Pinpoint the cell where the given text exists, returning its [X, Y] midpoint coordinate. 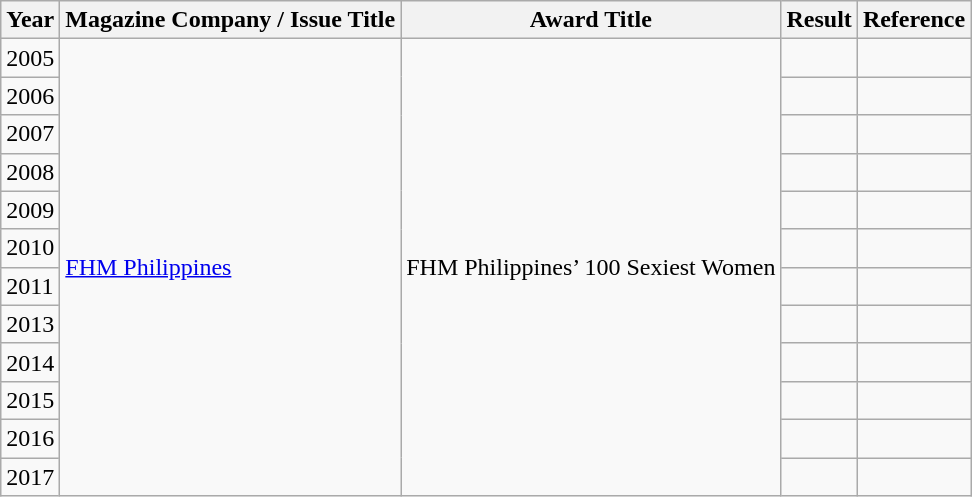
Result [819, 20]
2010 [30, 248]
2017 [30, 477]
FHM Philippines’ 100 Sexiest Women [591, 268]
2005 [30, 58]
2015 [30, 400]
Award Title [591, 20]
2013 [30, 324]
2007 [30, 134]
Magazine Company / Issue Title [230, 20]
2008 [30, 172]
2011 [30, 286]
2014 [30, 362]
2016 [30, 438]
FHM Philippines [230, 268]
Reference [914, 20]
2006 [30, 96]
Year [30, 20]
2009 [30, 210]
